Capture the cell that displays the provided text and extract its [x, y] central coordinate. 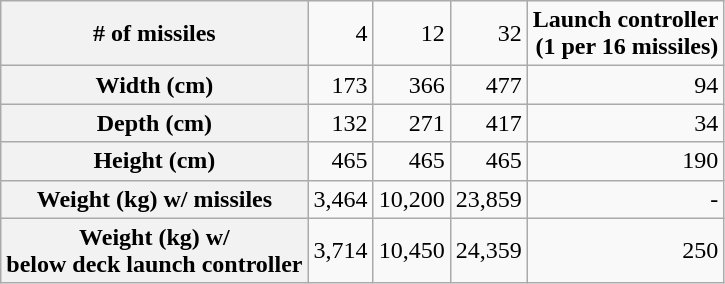
271 [412, 123]
32 [488, 34]
Depth (cm) [154, 123]
Width (cm) [154, 85]
250 [626, 250]
94 [626, 85]
4 [340, 34]
173 [340, 85]
10,450 [412, 250]
34 [626, 123]
3,714 [340, 250]
3,464 [340, 199]
417 [488, 123]
Launch controller(1 per 16 missiles) [626, 34]
# of missiles [154, 34]
Weight (kg) w/ missiles [154, 199]
190 [626, 161]
12 [412, 34]
477 [488, 85]
Height (cm) [154, 161]
23,859 [488, 199]
- [626, 199]
10,200 [412, 199]
366 [412, 85]
24,359 [488, 250]
132 [340, 123]
Weight (kg) w/ below deck launch controller [154, 250]
